Search for the cell housing the specified text and yield its (x, y) center coordinate. 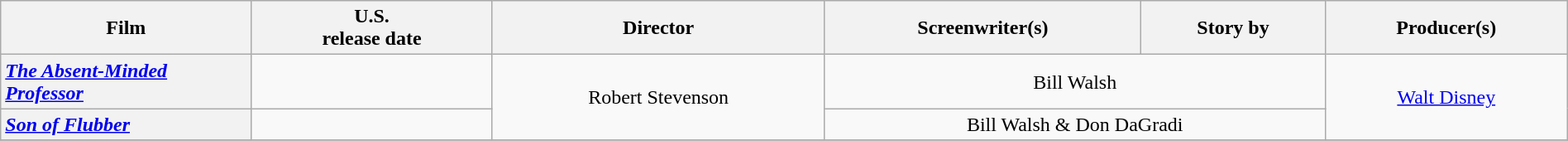
Robert Stevenson (658, 98)
The Absent-Minded Professor (126, 81)
Son of Flubber (126, 124)
U.S. release date (372, 28)
Bill Walsh & Don DaGradi (1075, 124)
Director (658, 28)
Film (126, 28)
Story by (1234, 28)
Walt Disney (1446, 98)
Bill Walsh (1075, 81)
Producer(s) (1446, 28)
Screenwriter(s) (982, 28)
